Find where the given text appears and provide that cell's center as (x, y) coordinate. 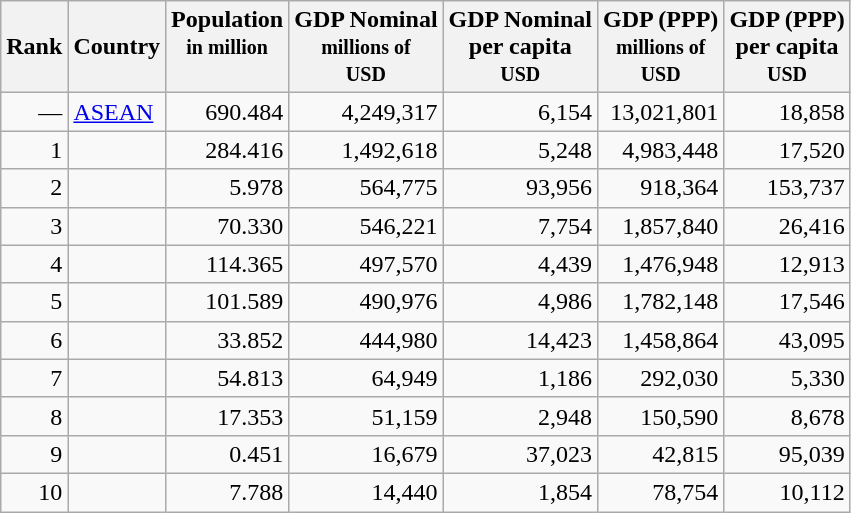
Rank (34, 47)
1,857,840 (660, 226)
497,570 (366, 264)
95,039 (787, 454)
17,546 (787, 302)
101.589 (228, 302)
3 (34, 226)
2 (34, 188)
43,095 (787, 340)
9 (34, 454)
ASEAN (117, 112)
4,983,448 (660, 150)
54.813 (228, 378)
4,986 (520, 302)
Populationin million (228, 47)
12,913 (787, 264)
546,221 (366, 226)
70.330 (228, 226)
17,520 (787, 150)
13,021,801 (660, 112)
292,030 (660, 378)
284.416 (228, 150)
444,980 (366, 340)
10 (34, 492)
GDP Nominalmillions ofUSD (366, 47)
GDP (PPP)per capitaUSD (787, 47)
GDP (PPP)millions ofUSD (660, 47)
14,423 (520, 340)
78,754 (660, 492)
7,754 (520, 226)
4,439 (520, 264)
4,249,317 (366, 112)
64,949 (366, 378)
18,858 (787, 112)
33.852 (228, 340)
2,948 (520, 416)
1,854 (520, 492)
7 (34, 378)
17.353 (228, 416)
8 (34, 416)
150,590 (660, 416)
5.978 (228, 188)
42,815 (660, 454)
16,679 (366, 454)
6 (34, 340)
0.451 (228, 454)
— (34, 112)
690.484 (228, 112)
1 (34, 150)
Country (117, 47)
1,782,148 (660, 302)
8,678 (787, 416)
918,364 (660, 188)
114.365 (228, 264)
37,023 (520, 454)
10,112 (787, 492)
1,492,618 (366, 150)
490,976 (366, 302)
6,154 (520, 112)
93,956 (520, 188)
14,440 (366, 492)
5,330 (787, 378)
564,775 (366, 188)
5,248 (520, 150)
26,416 (787, 226)
153,737 (787, 188)
4 (34, 264)
51,159 (366, 416)
1,458,864 (660, 340)
1,186 (520, 378)
GDP Nominalper capitaUSD (520, 47)
1,476,948 (660, 264)
5 (34, 302)
7.788 (228, 492)
